Provide the (X, Y) coordinate of the cell's center where the given text is located.  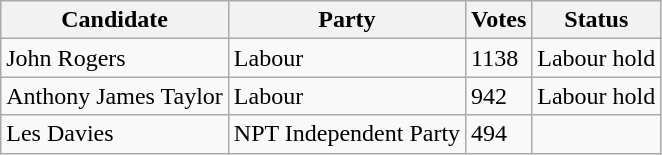
942 (499, 96)
1138 (499, 58)
Les Davies (115, 134)
NPT Independent Party (346, 134)
John Rogers (115, 58)
Candidate (115, 20)
Party (346, 20)
Anthony James Taylor (115, 96)
Status (596, 20)
494 (499, 134)
Votes (499, 20)
